Locate the cell with the specified text and output its (X, Y) center coordinate. 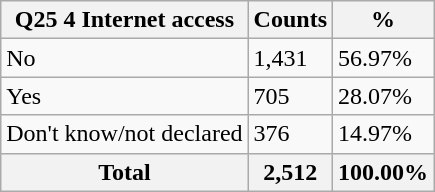
1,431 (290, 58)
% (384, 20)
100.00% (384, 172)
Total (124, 172)
Yes (124, 96)
705 (290, 96)
376 (290, 134)
2,512 (290, 172)
14.97% (384, 134)
Don't know/not declared (124, 134)
No (124, 58)
Q25 4 Internet access (124, 20)
28.07% (384, 96)
Counts (290, 20)
56.97% (384, 58)
